For the text-containing cell, return its midpoint in [X, Y] coordinate format. 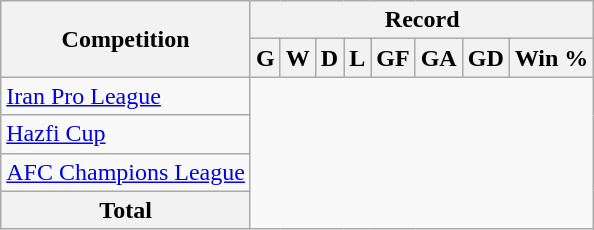
D [329, 58]
Win % [552, 58]
GF [393, 58]
Total [126, 210]
G [265, 58]
Iran Pro League [126, 96]
Competition [126, 39]
W [298, 58]
Record [422, 20]
L [358, 58]
AFC Champions League [126, 172]
Hazfi Cup [126, 134]
GD [486, 58]
GA [438, 58]
